Identify which cell holds the provided text, then report its [X, Y] central coordinate. 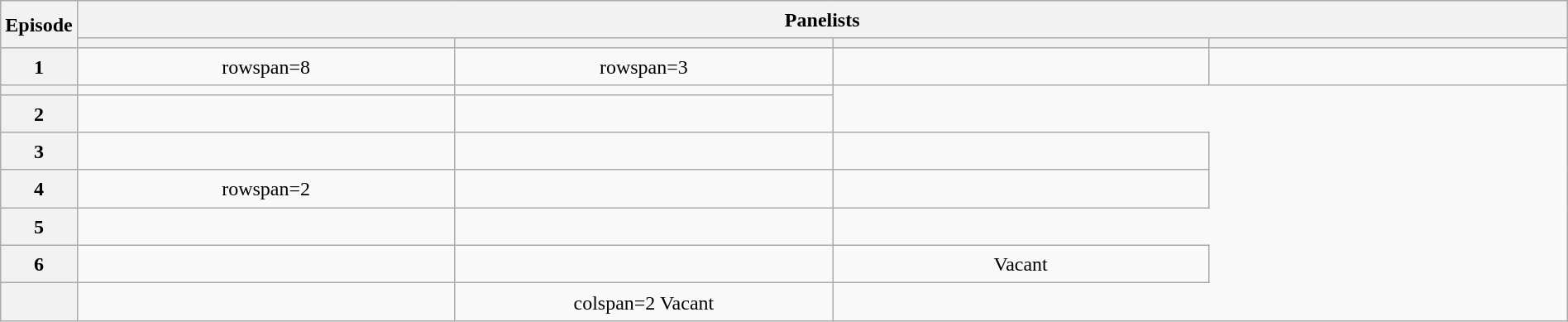
4 [39, 189]
rowspan=2 [266, 189]
Vacant [1021, 264]
Episode [39, 25]
1 [39, 66]
Panelists [822, 20]
rowspan=8 [266, 66]
5 [39, 227]
colspan=2 Vacant [643, 302]
2 [39, 113]
rowspan=3 [643, 66]
6 [39, 264]
3 [39, 151]
